Locate the cell with the specified text and output its [x, y] center coordinate. 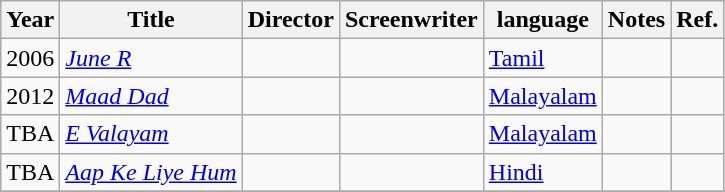
Hindi [542, 172]
Maad Dad [151, 96]
Ref. [698, 20]
Notes [636, 20]
Tamil [542, 58]
Director [290, 20]
language [542, 20]
Year [30, 20]
June R [151, 58]
2006 [30, 58]
E Valayam [151, 134]
Aap Ke Liye Hum [151, 172]
Screenwriter [411, 20]
2012 [30, 96]
Title [151, 20]
